Identify which cell holds the provided text, then report its [X, Y] central coordinate. 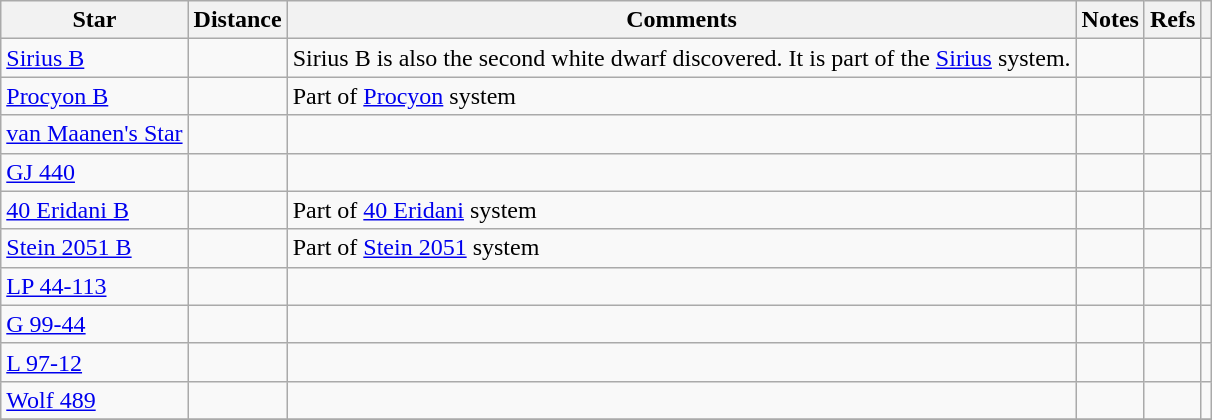
Part of Procyon system [682, 96]
40 Eridani B [94, 210]
Part of 40 Eridani system [682, 210]
Wolf 489 [94, 400]
Sirius B is also the second white dwarf discovered. It is part of the Sirius system. [682, 58]
Sirius B [94, 58]
Star [94, 20]
Stein 2051 B [94, 248]
Comments [682, 20]
LP 44-113 [94, 286]
Procyon B [94, 96]
L 97-12 [94, 362]
G 99-44 [94, 324]
Refs [1172, 20]
van Maanen's Star [94, 134]
GJ 440 [94, 172]
Distance [238, 20]
Part of Stein 2051 system [682, 248]
Notes [1110, 20]
